Capture the cell that displays the provided text and extract its (x, y) central coordinate. 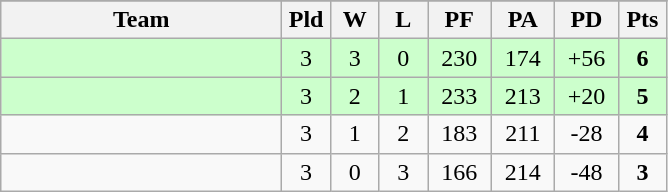
214 (523, 172)
166 (460, 172)
Team (142, 20)
4 (642, 134)
PF (460, 20)
W (354, 20)
183 (460, 134)
-48 (587, 172)
213 (523, 96)
174 (523, 58)
L (404, 20)
6 (642, 58)
+56 (587, 58)
233 (460, 96)
PA (523, 20)
211 (523, 134)
230 (460, 58)
5 (642, 96)
+20 (587, 96)
-28 (587, 134)
PD (587, 20)
Pld (306, 20)
Pts (642, 20)
